Identify which cell holds the provided text, then report its (x, y) central coordinate. 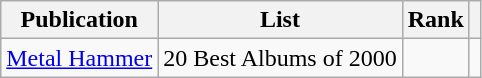
Metal Hammer (80, 58)
Publication (80, 20)
20 Best Albums of 2000 (280, 58)
List (280, 20)
Rank (436, 20)
